Return the [X, Y] coordinate for the center point of the cell that contains the specified text.  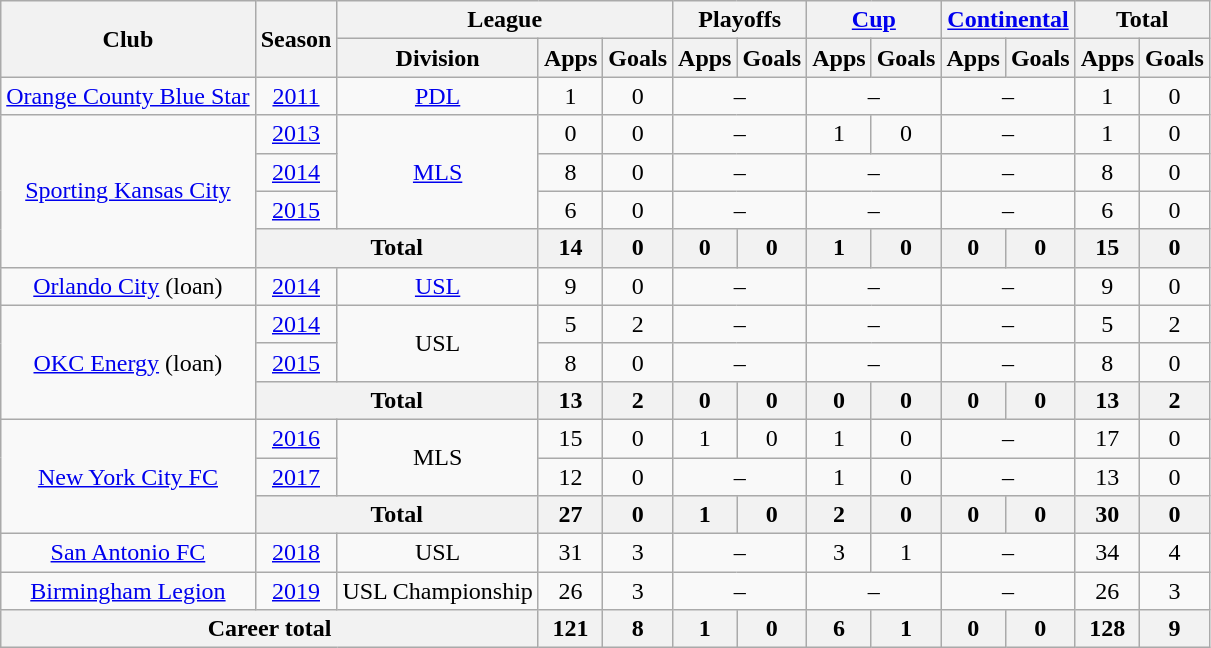
Club [128, 39]
Career total [270, 629]
121 [570, 629]
2013 [296, 134]
Division [438, 58]
31 [570, 553]
San Antonio FC [128, 553]
USL Championship [438, 591]
Orlando City (loan) [128, 286]
Orange County Blue Star [128, 96]
Playoffs [740, 20]
2019 [296, 591]
Cup [874, 20]
2011 [296, 96]
2016 [296, 438]
Season [296, 39]
Sporting Kansas City [128, 191]
New York City FC [128, 476]
128 [1107, 629]
2018 [296, 553]
PDL [438, 96]
30 [1107, 515]
Continental [1008, 20]
4 [1175, 553]
2017 [296, 477]
34 [1107, 553]
League [505, 20]
Birmingham Legion [128, 591]
OKC Energy (loan) [128, 362]
12 [570, 477]
14 [570, 248]
17 [1107, 438]
27 [570, 515]
